Detect which cell encompasses the target text, then output its (x, y) center coordinate. 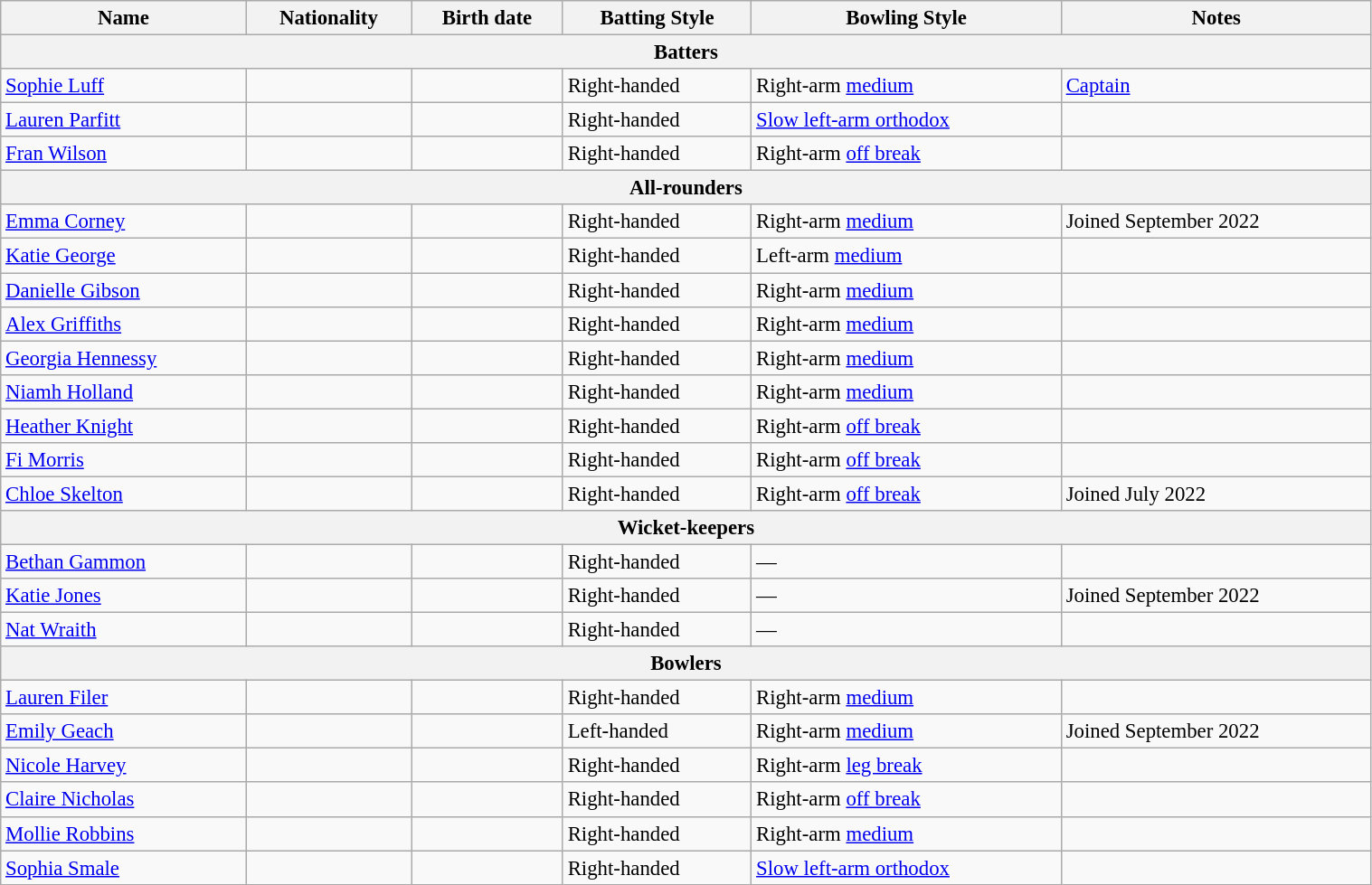
Danielle Gibson (123, 290)
Sophie Luff (123, 86)
Georgia Hennessy (123, 358)
Batters (686, 52)
Niamh Holland (123, 391)
Emma Corney (123, 221)
Notes (1216, 18)
Claire Nicholas (123, 800)
Birth date (487, 18)
Bowling Style (906, 18)
Katie George (123, 256)
Nicole Harvey (123, 766)
Alex Griffiths (123, 324)
Captain (1216, 86)
All-rounders (686, 188)
Batting Style (657, 18)
Sophia Smale (123, 868)
Bowlers (686, 664)
Katie Jones (123, 596)
Chloe Skelton (123, 494)
Name (123, 18)
Right-arm leg break (906, 766)
Lauren Parfitt (123, 120)
Emily Geach (123, 731)
Bethan Gammon (123, 561)
Fi Morris (123, 460)
Lauren Filer (123, 698)
Mollie Robbins (123, 833)
Nationality (328, 18)
Heather Knight (123, 426)
Left-arm medium (906, 256)
Joined July 2022 (1216, 494)
Fran Wilson (123, 154)
Nat Wraith (123, 630)
Left-handed (657, 731)
Wicket-keepers (686, 528)
